Determine the [x, y] coordinate at the center of the cell enclosing the given text.  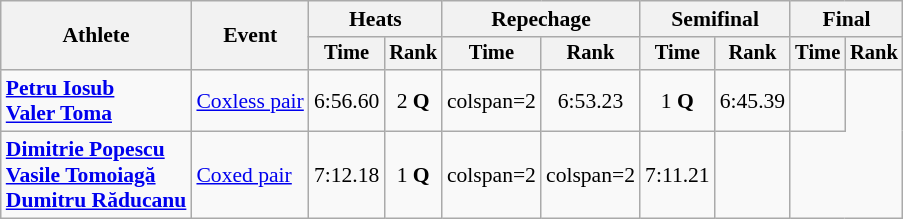
7:11.21 [678, 176]
Semifinal [715, 19]
2 Q [413, 100]
Coxed pair [250, 176]
6:53.23 [590, 100]
Event [250, 36]
Final [846, 19]
6:45.39 [752, 100]
Athlete [96, 36]
Petru IosubValer Toma [96, 100]
7:12.18 [346, 176]
Repechage [541, 19]
6:56.60 [346, 100]
Heats [376, 19]
Coxless pair [250, 100]
Dimitrie PopescuVasile TomoiagăDumitru Răducanu [96, 176]
